Output the (x, y) coordinate of the center of the cell containing the given text.  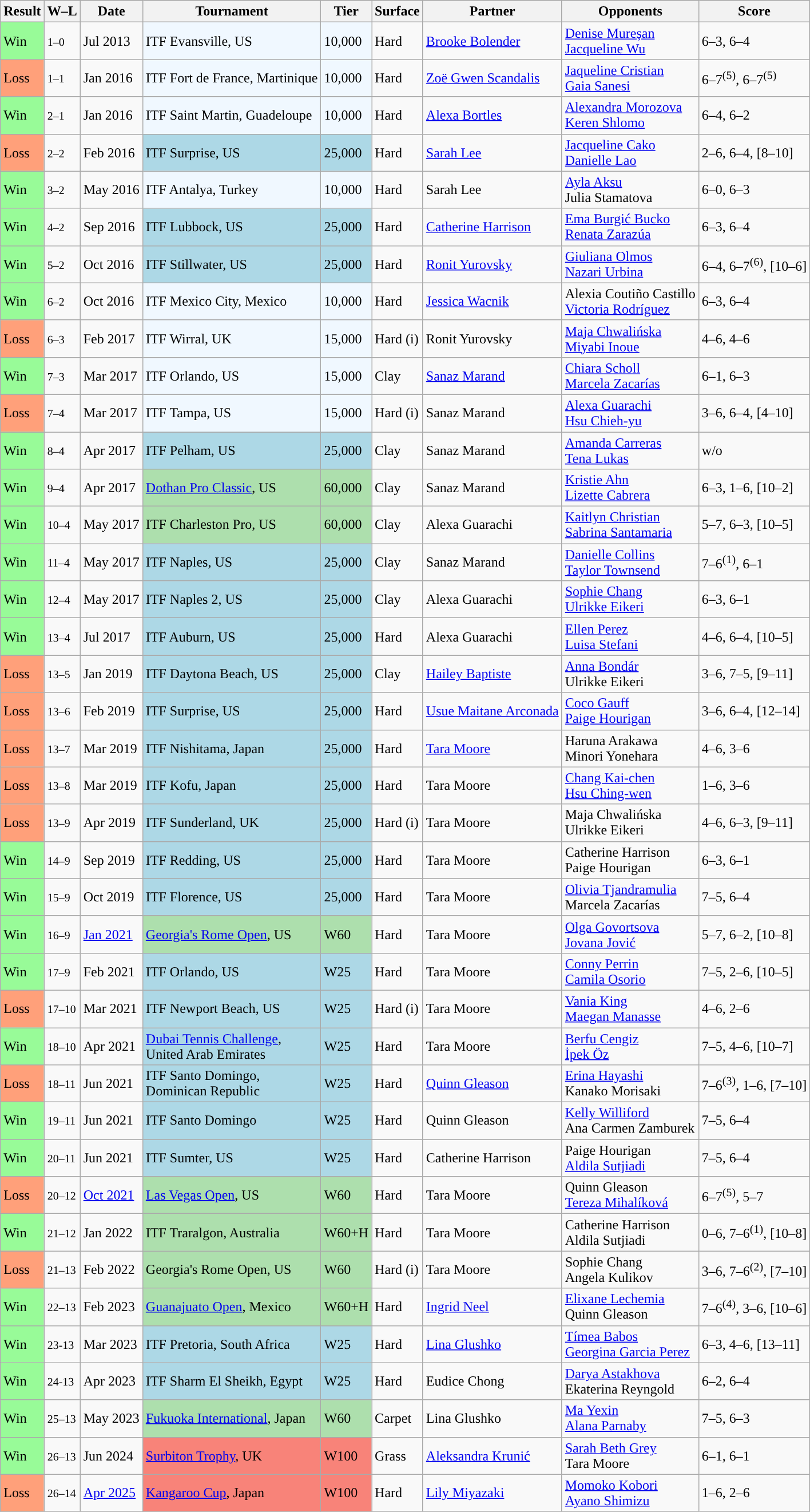
ITF Florence, US (232, 897)
Ma Yexin Alana Parnaby (630, 1418)
Elixane Lechemia Quinn Gleason (630, 1307)
Oct 2021 (111, 1195)
20–12 (62, 1195)
Mar 2023 (111, 1344)
Catherine Harrison Aldila Sutjiadi (630, 1233)
ITF Wirral, UK (232, 339)
10–4 (62, 525)
Sarah Beth Grey Tara Moore (630, 1456)
Dubai Tennis Challenge, United Arab Emirates (232, 1046)
18–10 (62, 1046)
ITF Evansville, US (232, 41)
Feb 2016 (111, 152)
Alexandra Morozova Keren Shlomo (630, 116)
8–4 (62, 450)
Mar 2021 (111, 1008)
Danielle Collins Taylor Townsend (630, 562)
Jacqueline Cako Danielle Lao (630, 152)
5–2 (62, 264)
Jan 2022 (111, 1233)
20–11 (62, 1158)
ITF Redding, US (232, 860)
Lily Miyazaki (492, 1493)
ITF Sharm El Sheikh, Egypt (232, 1382)
Coco Gauff Paige Hourigan (630, 711)
7–5, 2–6, [10–5] (754, 972)
Kelly Williford Ana Carmen Zamburek (630, 1121)
7–3 (62, 375)
16–9 (62, 934)
7–6(4), 3–6, [10–6] (754, 1307)
Haruna Arakawa Minori Yonehara (630, 749)
Momoko Kobori Ayano Shimizu (630, 1493)
Chiara Scholl Marcela Zacarías (630, 375)
19–11 (62, 1121)
4–6, 4–6 (754, 339)
3–6, 6–4, [4–10] (754, 413)
Quinn Gleason Tereza Mihalíková (630, 1195)
ITF Fort de France, Martinique (232, 78)
Chang Kai-chen Hsu Ching-wen (630, 785)
3–6, 7–5, [9–11] (754, 674)
ITF Sunderland, UK (232, 823)
18–11 (62, 1084)
12–4 (62, 600)
5–7, 6–3, [10–5] (754, 525)
Hailey Baptiste (492, 674)
7–5, 6–3 (754, 1418)
1–6, 3–6 (754, 785)
ITF Stillwater, US (232, 264)
Zoë Gwen Scandalis (492, 78)
13–5 (62, 674)
ITF Traralgon, Australia (232, 1233)
4–2 (62, 227)
6–1, 6–3 (754, 375)
Maja Chwalińska Miyabi Inoue (630, 339)
Giuliana Olmos Nazari Urbina (630, 264)
Sophie Chang Angela Kulikov (630, 1269)
3–6, 6–4, [12–14] (754, 711)
23-13 (62, 1344)
Surface (398, 11)
Alexa Bortles (492, 116)
Ellen Perez Luisa Stefani (630, 636)
ITF Santo Domingo, Dominican Republic (232, 1084)
6–4, 6–2 (754, 116)
Olivia Tjandramulia Marcela Zacarías (630, 897)
W–L (62, 11)
6–1, 6–1 (754, 1456)
Oct 2019 (111, 897)
7–6(3), 1–6, [7–10] (754, 1084)
Date (111, 11)
Ema Burgić Bucko Renata Zarazúa (630, 227)
7–5, 4–6, [10–7] (754, 1046)
17–10 (62, 1008)
Kangaroo Cup, Japan (232, 1493)
ITF Tampa, US (232, 413)
22–13 (62, 1307)
26–14 (62, 1493)
13–6 (62, 711)
13–4 (62, 636)
ITF Nishitama, Japan (232, 749)
Berfu Cengiz İpek Öz (630, 1046)
Amanda Carreras Tena Lukas (630, 450)
1–0 (62, 41)
w/o (754, 450)
26–13 (62, 1456)
Eudice Chong (492, 1382)
ITF Daytona Beach, US (232, 674)
Jan 2019 (111, 674)
ITF Pelham, US (232, 450)
Alexia Coutiño Castillo Victoria Rodríguez (630, 301)
Apr 2025 (111, 1493)
ITF Mexico City, Mexico (232, 301)
21–13 (62, 1269)
Paige Hourigan Aldila Sutjiadi (630, 1158)
Score (754, 11)
14–9 (62, 860)
6–3 (62, 339)
Sophie Chang Ulrikke Eikeri (630, 600)
Tier (347, 11)
25–13 (62, 1418)
Feb 2023 (111, 1307)
Erina Hayashi Kanako Morisaki (630, 1084)
Surbiton Trophy, UK (232, 1456)
ITF Santo Domingo (232, 1121)
Sep 2019 (111, 860)
3–6, 7–6(2), [7–10] (754, 1269)
6–7(5), 5–7 (754, 1195)
ITF Newport Beach, US (232, 1008)
21–12 (62, 1233)
6–7(5), 6–7(5) (754, 78)
Las Vegas Open, US (232, 1195)
Tímea Babos Georgina Garcia Perez (630, 1344)
Vania King Maegan Manasse (630, 1008)
Jan 2021 (111, 934)
Feb 2021 (111, 972)
Partner (492, 11)
2–1 (62, 116)
Darya Astakhova Ekaterina Reyngold (630, 1382)
1–6, 2–6 (754, 1493)
Ayla Aksu Julia Stamatova (630, 190)
2–6, 6–4, [8–10] (754, 152)
Brooke Bolender (492, 41)
May 2023 (111, 1418)
Guanajuato Open, Mexico (232, 1307)
11–4 (62, 562)
3–2 (62, 190)
4–6, 6–3, [9–11] (754, 823)
Feb 2017 (111, 339)
May 2016 (111, 190)
ITF Saint Martin, Guadeloupe (232, 116)
ITF Sumter, US (232, 1158)
Tournament (232, 11)
Olga Govortsova Jovana Jović (630, 934)
ITF Kofu, Japan (232, 785)
7–4 (62, 413)
Feb 2019 (111, 711)
ITF Lubbock, US (232, 227)
Fukuoka International, Japan (232, 1418)
Anna Bondár Ulrikke Eikeri (630, 674)
ITF Pretoria, South Africa (232, 1344)
5–7, 6–2, [10–8] (754, 934)
Jessica Wacnik (492, 301)
ITF Charleston Pro, US (232, 525)
ITF Naples 2, US (232, 600)
6–2 (62, 301)
Opponents (630, 11)
4–6, 3–6 (754, 749)
7–6(1), 6–1 (754, 562)
Result (22, 11)
Conny Perrin Camila Osorio (630, 972)
ITF Naples, US (232, 562)
Apr 2019 (111, 823)
Jaqueline Cristian Gaia Sanesi (630, 78)
Grass (398, 1456)
6–4, 6–7(6), [10–6] (754, 264)
6–0, 6–3 (754, 190)
13–7 (62, 749)
0–6, 7–6(1), [10–8] (754, 1233)
13–8 (62, 785)
Apr 2023 (111, 1382)
Sep 2016 (111, 227)
Kristie Ahn Lizette Cabrera (630, 488)
Alexa Guarachi Hsu Chieh-yu (630, 413)
2–2 (62, 152)
6–3, 4–6, [13–11] (754, 1344)
4–6, 6–4, [10–5] (754, 636)
Kaitlyn Christian Sabrina Santamaria (630, 525)
ITF Auburn, US (232, 636)
6–3, 1–6, [10–2] (754, 488)
Dothan Pro Classic, US (232, 488)
9–4 (62, 488)
Catherine Harrison Paige Hourigan (630, 860)
4–6, 2–6 (754, 1008)
6–2, 6–4 (754, 1382)
13–9 (62, 823)
Maja Chwalińska Ulrikke Eikeri (630, 823)
Jun 2024 (111, 1456)
15–9 (62, 897)
Denise Mureșan Jacqueline Wu (630, 41)
Ingrid Neel (492, 1307)
Feb 2022 (111, 1269)
Jul 2013 (111, 41)
Carpet (398, 1418)
24-13 (62, 1382)
17–9 (62, 972)
Jul 2017 (111, 636)
ITF Antalya, Turkey (232, 190)
Usue Maitane Arconada (492, 711)
Apr 2021 (111, 1046)
1–1 (62, 78)
Aleksandra Krunić (492, 1456)
